Capture the cell that displays the provided text and extract its (x, y) central coordinate. 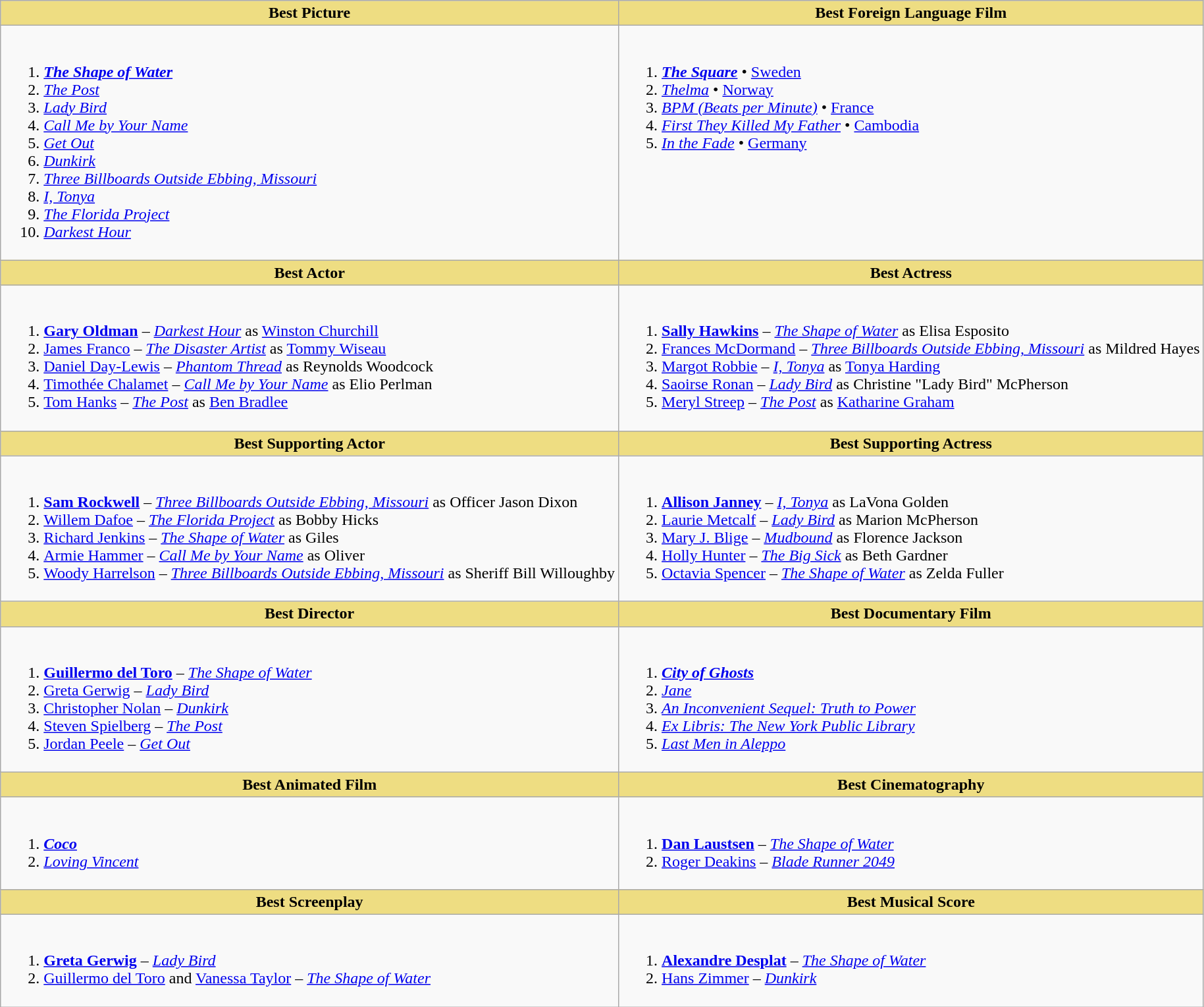
Greta Gerwig – Lady BirdGuillermo del Toro and Vanessa Taylor – The Shape of Water (309, 960)
Best Picture (309, 13)
The Square • SwedenThelma • NorwayBPM (Beats per Minute) • FranceFirst They Killed My Father • CambodiaIn the Fade • Germany (911, 143)
Best Cinematography (911, 784)
Best Director (309, 614)
Best Screenplay (309, 902)
Best Musical Score (911, 902)
Best Supporting Actress (911, 443)
City of GhostsJaneAn Inconvenient Sequel: Truth to PowerEx Libris: The New York Public LibraryLast Men in Aleppo (911, 699)
Best Documentary Film (911, 614)
The Shape of WaterThe PostLady BirdCall Me by Your NameGet OutDunkirkThree Billboards Outside Ebbing, MissouriI, TonyaThe Florida ProjectDarkest Hour (309, 143)
Dan Laustsen – The Shape of WaterRoger Deakins – Blade Runner 2049 (911, 843)
CocoLoving Vincent (309, 843)
Guillermo del Toro – The Shape of WaterGreta Gerwig – Lady BirdChristopher Nolan – DunkirkSteven Spielberg – The PostJordan Peele – Get Out (309, 699)
Alexandre Desplat – The Shape of WaterHans Zimmer – Dunkirk (911, 960)
Best Foreign Language Film (911, 13)
Best Actress (911, 273)
Best Actor (309, 273)
Best Animated Film (309, 784)
Best Supporting Actor (309, 443)
